For the text-containing cell, return its midpoint in (X, Y) coordinate format. 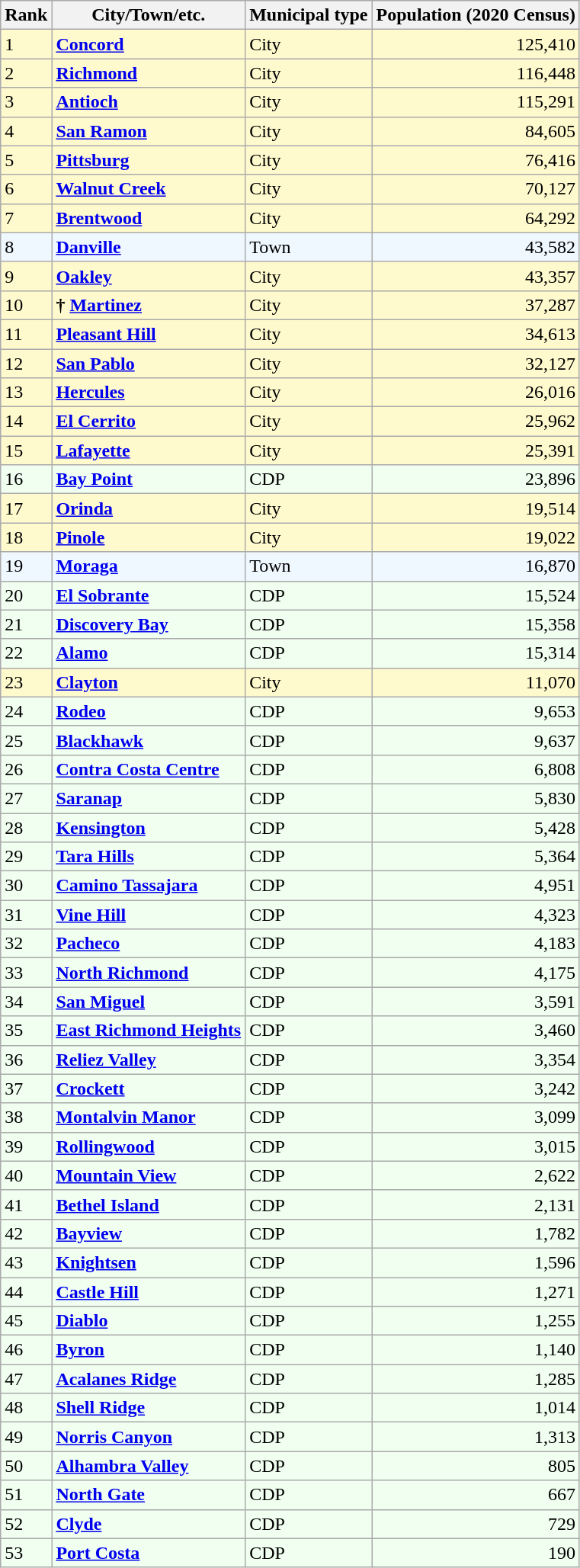
6 (26, 189)
Acalanes Ridge (149, 1379)
76,416 (476, 160)
31 (26, 915)
50 (26, 1466)
33 (26, 973)
52 (26, 1524)
4,323 (476, 915)
Shell Ridge (149, 1408)
Saranap (149, 798)
15,358 (476, 624)
Municipal type (309, 15)
Castle Hill (149, 1292)
1 (26, 44)
Montalvin Manor (149, 1117)
8 (26, 247)
25,962 (476, 422)
1,271 (476, 1292)
10 (26, 305)
9,653 (476, 711)
5 (26, 160)
Oakley (149, 276)
32,127 (476, 364)
Bayview (149, 1233)
3,591 (476, 1002)
Norris Canyon (149, 1437)
667 (476, 1495)
Rodeo (149, 711)
125,410 (476, 44)
2 (26, 73)
9 (26, 276)
5,830 (476, 798)
36 (26, 1060)
4,951 (476, 886)
3,354 (476, 1060)
1,140 (476, 1350)
24 (26, 711)
23,896 (476, 479)
Mountain View (149, 1175)
17 (26, 508)
Bay Point (149, 479)
25 (26, 740)
Walnut Creek (149, 189)
6,808 (476, 769)
Rank (26, 15)
Bethel Island (149, 1204)
Knightsen (149, 1262)
Orinda (149, 508)
26 (26, 769)
70,127 (476, 189)
39 (26, 1146)
12 (26, 364)
44 (26, 1292)
43,582 (476, 247)
Alhambra Valley (149, 1466)
35 (26, 1031)
19,022 (476, 537)
11,070 (476, 682)
34,613 (476, 334)
3 (26, 102)
2,131 (476, 1204)
19 (26, 566)
1,014 (476, 1408)
45 (26, 1321)
43,357 (476, 276)
Rollingwood (149, 1146)
San Pablo (149, 364)
26,016 (476, 393)
North Gate (149, 1495)
13 (26, 393)
4 (26, 131)
Vine Hill (149, 915)
15 (26, 451)
41 (26, 1204)
Clyde (149, 1524)
32 (26, 944)
34 (26, 1002)
Lafayette (149, 451)
19,514 (476, 508)
Concord (149, 44)
40 (26, 1175)
Clayton (149, 682)
22 (26, 653)
Crockett (149, 1089)
El Cerrito (149, 422)
49 (26, 1437)
42 (26, 1233)
729 (476, 1524)
Pleasant Hill (149, 334)
16,870 (476, 566)
City/Town/etc. (149, 15)
3,099 (476, 1117)
23 (26, 682)
Discovery Bay (149, 624)
Danville (149, 247)
1,313 (476, 1437)
37 (26, 1089)
38 (26, 1117)
15,524 (476, 595)
Antioch (149, 102)
Pinole (149, 537)
Population (2020 Census) (476, 15)
Port Costa (149, 1553)
805 (476, 1466)
27 (26, 798)
51 (26, 1495)
64,292 (476, 218)
Pacheco (149, 944)
Camino Tassajara (149, 886)
Kensington (149, 827)
4,183 (476, 944)
21 (26, 624)
11 (26, 334)
37,287 (476, 305)
1,255 (476, 1321)
14 (26, 422)
Hercules (149, 393)
East Richmond Heights (149, 1031)
Pittsburg (149, 160)
Moraga (149, 566)
North Richmond (149, 973)
47 (26, 1379)
Alamo (149, 653)
29 (26, 857)
Contra Costa Centre (149, 769)
† Martinez (149, 305)
1,782 (476, 1233)
Tara Hills (149, 857)
Diablo (149, 1321)
Reliez Valley (149, 1060)
116,448 (476, 73)
1,596 (476, 1262)
3,460 (476, 1031)
84,605 (476, 131)
3,242 (476, 1089)
25,391 (476, 451)
San Miguel (149, 1002)
5,428 (476, 827)
190 (476, 1553)
16 (26, 479)
5,364 (476, 857)
1,285 (476, 1379)
46 (26, 1350)
Byron (149, 1350)
9,637 (476, 740)
4,175 (476, 973)
Richmond (149, 73)
Blackhawk (149, 740)
El Sobrante (149, 595)
20 (26, 595)
2,622 (476, 1175)
48 (26, 1408)
53 (26, 1553)
18 (26, 537)
San Ramon (149, 131)
43 (26, 1262)
3,015 (476, 1146)
28 (26, 827)
Brentwood (149, 218)
15,314 (476, 653)
115,291 (476, 102)
7 (26, 218)
30 (26, 886)
